Pinpoint the cell where the given text exists, returning its [X, Y] midpoint coordinate. 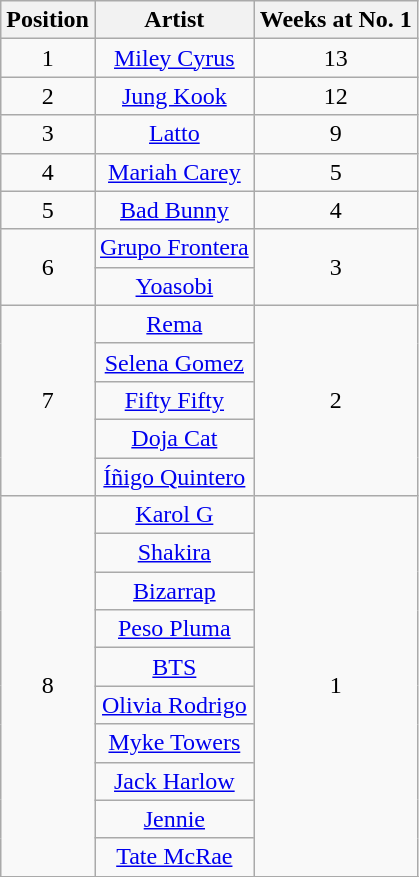
BTS [174, 667]
Grupo Frontera [174, 248]
Position [48, 20]
Jennie [174, 819]
Íñigo Quintero [174, 477]
Mariah Carey [174, 172]
7 [48, 400]
9 [336, 134]
Peso Pluma [174, 629]
Shakira [174, 553]
Miley Cyrus [174, 58]
Yoasobi [174, 286]
Tate McRae [174, 857]
13 [336, 58]
Bad Bunny [174, 210]
Selena Gomez [174, 362]
Doja Cat [174, 438]
Jack Harlow [174, 781]
Karol G [174, 515]
6 [48, 267]
8 [48, 686]
Fifty Fifty [174, 400]
Bizarrap [174, 591]
Rema [174, 324]
Latto [174, 134]
Jung Kook [174, 96]
Myke Towers [174, 743]
Weeks at No. 1 [336, 20]
Artist [174, 20]
12 [336, 96]
Olivia Rodrigo [174, 705]
